Detect which cell encompasses the target text, then output its [X, Y] center coordinate. 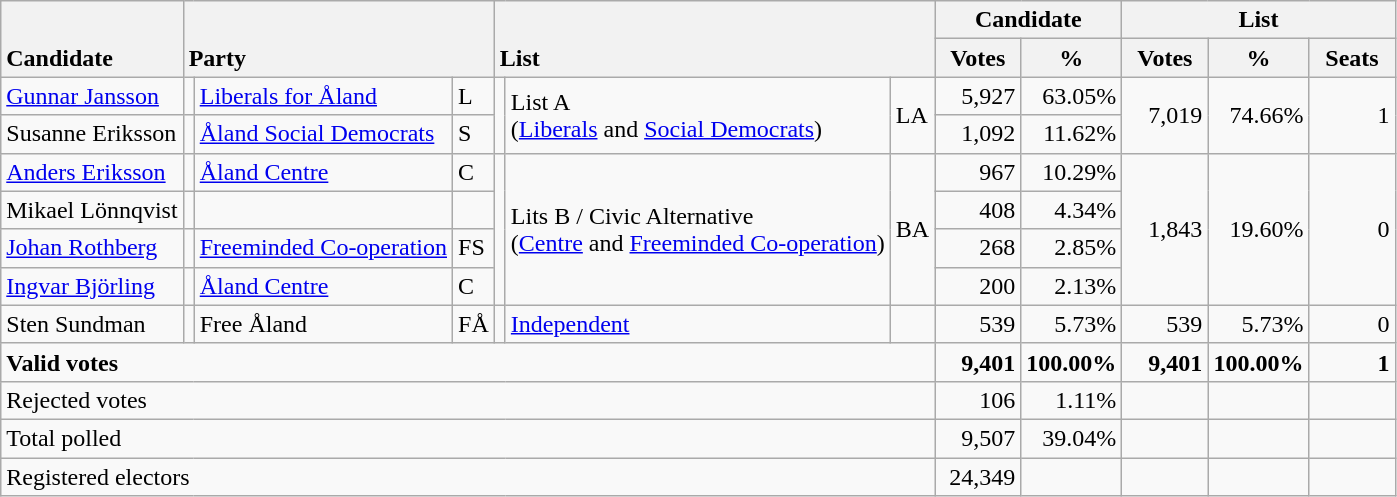
Anders Eriksson [92, 172]
10.29% [1072, 172]
FÅ [474, 324]
Johan Rothberg [92, 248]
9,507 [978, 438]
2.85% [1072, 248]
Independent [698, 324]
39.04% [1072, 438]
Gunnar Jansson [92, 96]
Total polled [468, 438]
Rejected votes [468, 400]
Ingvar Björling [92, 286]
Freeminded Co-operation [323, 248]
Registered electors [468, 477]
List A(Liberals and Social Democrats) [698, 115]
Seats [1352, 58]
106 [978, 400]
19.60% [1258, 229]
Party [338, 39]
967 [978, 172]
FS [474, 248]
Åland Social Democrats [323, 134]
5,927 [978, 96]
Sten Sundman [92, 324]
Valid votes [468, 362]
7,019 [1165, 115]
200 [978, 286]
74.66% [1258, 115]
Susanne Eriksson [92, 134]
63.05% [1072, 96]
1.11% [1072, 400]
4.34% [1072, 210]
Mikael Lönnqvist [92, 210]
S [474, 134]
268 [978, 248]
24,349 [978, 477]
Liberals for Åland [323, 96]
L [474, 96]
BA [912, 229]
11.62% [1072, 134]
Lits B / Civic Alternative(Centre and Freeminded Co-operation) [698, 229]
2.13% [1072, 286]
1,092 [978, 134]
LA [912, 115]
Free Åland [323, 324]
408 [978, 210]
1,843 [1165, 229]
